For the text-containing cell, return its midpoint in (x, y) coordinate format. 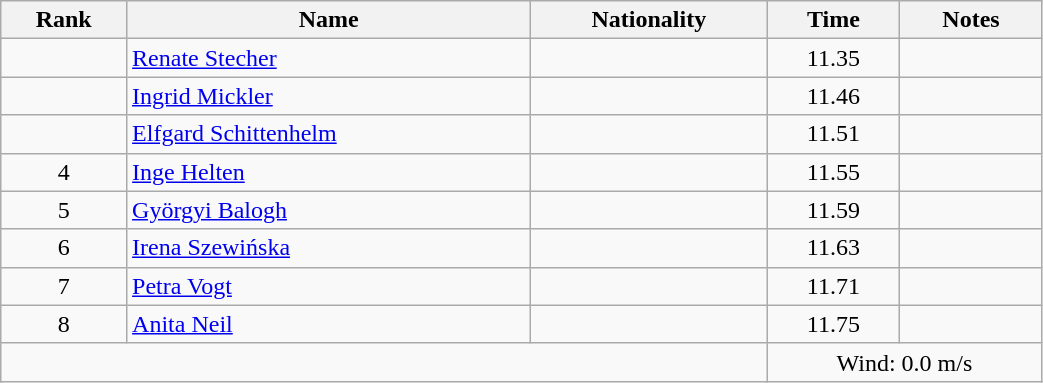
11.75 (834, 324)
11.35 (834, 58)
Renate Stecher (329, 58)
4 (64, 172)
6 (64, 248)
Ingrid Mickler (329, 96)
7 (64, 286)
Wind: 0.0 m/s (904, 362)
11.59 (834, 210)
11.46 (834, 96)
Petra Vogt (329, 286)
Anita Neil (329, 324)
Notes (971, 20)
Györgyi Balogh (329, 210)
Time (834, 20)
11.55 (834, 172)
Inge Helten (329, 172)
Irena Szewińska (329, 248)
11.71 (834, 286)
8 (64, 324)
Name (329, 20)
11.63 (834, 248)
Elfgard Schittenhelm (329, 134)
Nationality (649, 20)
11.51 (834, 134)
Rank (64, 20)
5 (64, 210)
